Detect which cell encompasses the target text, then output its (X, Y) center coordinate. 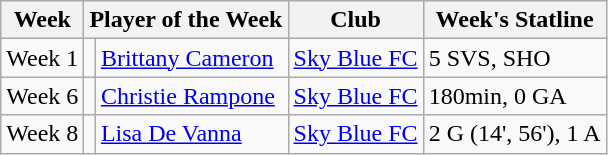
Christie Rampone (192, 96)
2 G (14', 56'), 1 A (514, 134)
5 SVS, SHO (514, 58)
Lisa De Vanna (192, 134)
Week 1 (42, 58)
Week 6 (42, 96)
Week's Statline (514, 20)
Brittany Cameron (192, 58)
Week (42, 20)
Player of the Week (186, 20)
Club (356, 20)
Week 8 (42, 134)
180min, 0 GA (514, 96)
